Locate the cell with the specified text and output its (x, y) center coordinate. 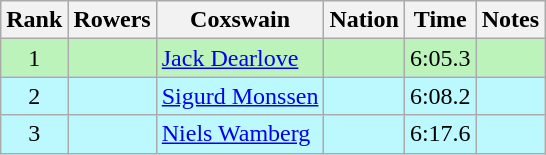
Sigurd Monssen (240, 96)
Niels Wamberg (240, 134)
Jack Dearlove (240, 58)
6:05.3 (440, 58)
6:17.6 (440, 134)
Coxswain (240, 20)
2 (34, 96)
Rank (34, 20)
6:08.2 (440, 96)
Nation (364, 20)
Time (440, 20)
Rowers (112, 20)
3 (34, 134)
Notes (510, 20)
1 (34, 58)
